Locate the cell with the specified text and output its (X, Y) center coordinate. 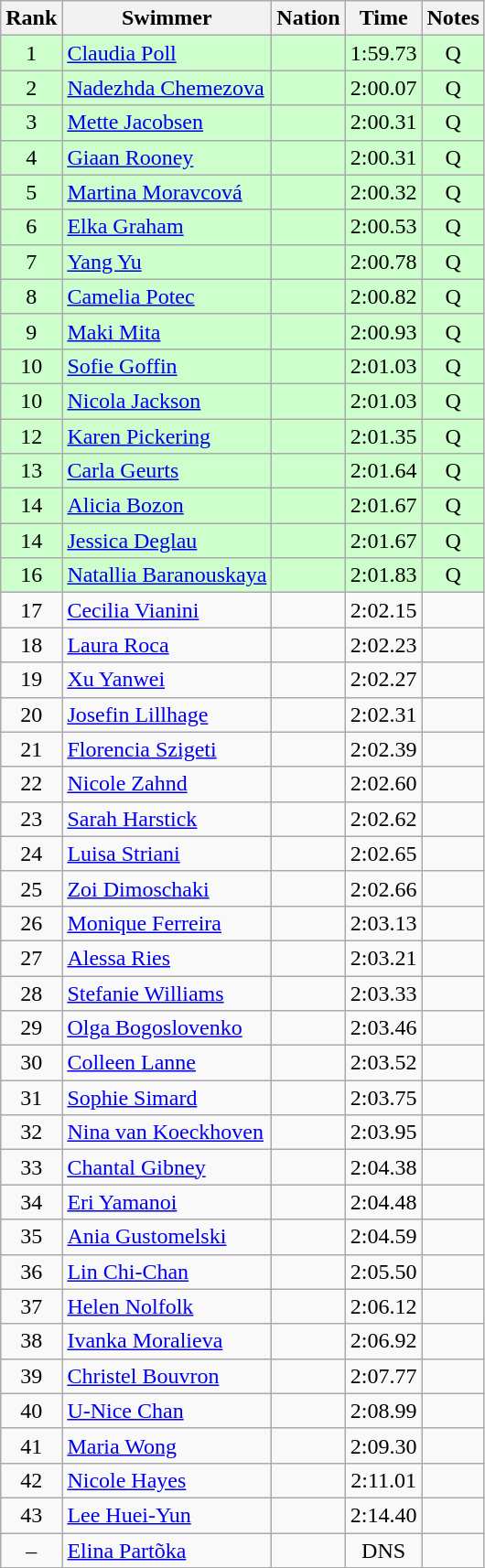
26 (31, 923)
Olga Bogoslovenko (167, 1028)
Xu Yanwei (167, 680)
Ivanka Moralieva (167, 1341)
2:00.07 (383, 88)
30 (31, 1063)
9 (31, 331)
2:00.93 (383, 331)
Karen Pickering (167, 436)
34 (31, 1202)
21 (31, 749)
1:59.73 (383, 53)
Helen Nolfolk (167, 1306)
Alessa Ries (167, 958)
Time (383, 18)
39 (31, 1376)
2:00.82 (383, 296)
2:02.27 (383, 680)
Giaan Rooney (167, 157)
1 (31, 53)
2:04.59 (383, 1237)
Carla Geurts (167, 471)
25 (31, 888)
2:02.23 (383, 645)
12 (31, 436)
19 (31, 680)
36 (31, 1272)
Natallia Baranouskaya (167, 575)
33 (31, 1167)
Yang Yu (167, 262)
2 (31, 88)
2:03.75 (383, 1098)
Lee Huei-Yun (167, 1515)
13 (31, 471)
2:14.40 (383, 1515)
2:06.92 (383, 1341)
3 (31, 123)
2:01.83 (383, 575)
Nina van Koeckhoven (167, 1133)
Swimmer (167, 18)
17 (31, 610)
Nadezhda Chemezova (167, 88)
35 (31, 1237)
Mette Jacobsen (167, 123)
38 (31, 1341)
Lin Chi-Chan (167, 1272)
2:05.50 (383, 1272)
5 (31, 192)
Chantal Gibney (167, 1167)
2:11.01 (383, 1480)
Colleen Lanne (167, 1063)
2:04.38 (383, 1167)
18 (31, 645)
Elka Graham (167, 227)
27 (31, 958)
Christel Bouvron (167, 1376)
41 (31, 1445)
DNS (383, 1551)
2:04.48 (383, 1202)
Josefin Lillhage (167, 714)
Camelia Potec (167, 296)
2:03.46 (383, 1028)
2:02.62 (383, 819)
22 (31, 784)
4 (31, 157)
Sofie Goffin (167, 366)
24 (31, 854)
29 (31, 1028)
– (31, 1551)
Nicole Hayes (167, 1480)
2:03.21 (383, 958)
40 (31, 1411)
2:03.52 (383, 1063)
23 (31, 819)
2:02.15 (383, 610)
Stefanie Williams (167, 993)
2:07.77 (383, 1376)
Sarah Harstick (167, 819)
Sophie Simard (167, 1098)
16 (31, 575)
2:01.35 (383, 436)
2:09.30 (383, 1445)
Eri Yamanoi (167, 1202)
28 (31, 993)
Elina Partõka (167, 1551)
Nation (308, 18)
Alicia Bozon (167, 506)
2:00.78 (383, 262)
Nicola Jackson (167, 401)
2:03.13 (383, 923)
2:02.39 (383, 749)
43 (31, 1515)
7 (31, 262)
2:02.31 (383, 714)
Martina Moravcová (167, 192)
2:02.60 (383, 784)
Jessica Deglau (167, 541)
2:01.64 (383, 471)
2:06.12 (383, 1306)
2:03.95 (383, 1133)
2:08.99 (383, 1411)
42 (31, 1480)
37 (31, 1306)
2:00.53 (383, 227)
8 (31, 296)
Maki Mita (167, 331)
2:02.66 (383, 888)
Cecilia Vianini (167, 610)
Nicole Zahnd (167, 784)
Florencia Szigeti (167, 749)
Ania Gustomelski (167, 1237)
2:00.32 (383, 192)
31 (31, 1098)
20 (31, 714)
2:03.33 (383, 993)
U-Nice Chan (167, 1411)
2:02.65 (383, 854)
32 (31, 1133)
Rank (31, 18)
Laura Roca (167, 645)
6 (31, 227)
Monique Ferreira (167, 923)
Notes (453, 18)
Claudia Poll (167, 53)
Luisa Striani (167, 854)
Zoi Dimoschaki (167, 888)
Maria Wong (167, 1445)
